Identify which cell holds the provided text, then report its (X, Y) central coordinate. 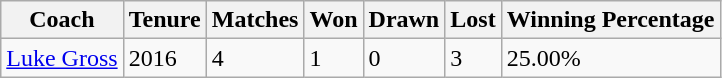
Won (334, 20)
Drawn (404, 20)
Matches (255, 20)
Coach (62, 20)
4 (255, 58)
25.00% (610, 58)
Lost (473, 20)
2016 (164, 58)
0 (404, 58)
3 (473, 58)
Winning Percentage (610, 20)
Luke Gross (62, 58)
Tenure (164, 20)
1 (334, 58)
